Determine the (X, Y) coordinate at the center of the cell enclosing the given text.  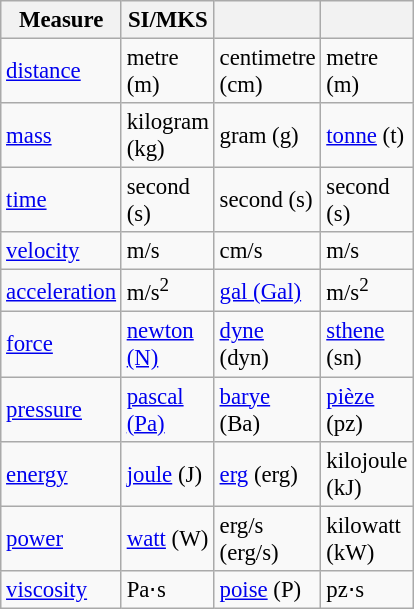
mass (62, 136)
erg/s (erg/s) (268, 538)
pascal (Pa) (168, 410)
viscosity (62, 589)
pressure (62, 410)
SI/MKS (168, 20)
gram (g) (268, 136)
gal (Gal) (268, 291)
tonne (t) (367, 136)
joule (J) (168, 474)
barye (Ba) (268, 410)
erg (erg) (268, 474)
energy (62, 474)
poise (P) (268, 589)
centimetre (cm) (268, 72)
kilojoule (kJ) (367, 474)
velocity (62, 251)
distance (62, 72)
newton (N) (168, 344)
pièze (pz) (367, 410)
cm/s (268, 251)
watt (W) (168, 538)
time (62, 200)
Pa⋅s (168, 589)
force (62, 344)
power (62, 538)
kilogram (kg) (168, 136)
kilowatt (kW) (367, 538)
acceleration (62, 291)
dyne (dyn) (268, 344)
sthene (sn) (367, 344)
pz⋅s (367, 589)
Measure (62, 20)
